Locate the cell with the specified text and output its (x, y) center coordinate. 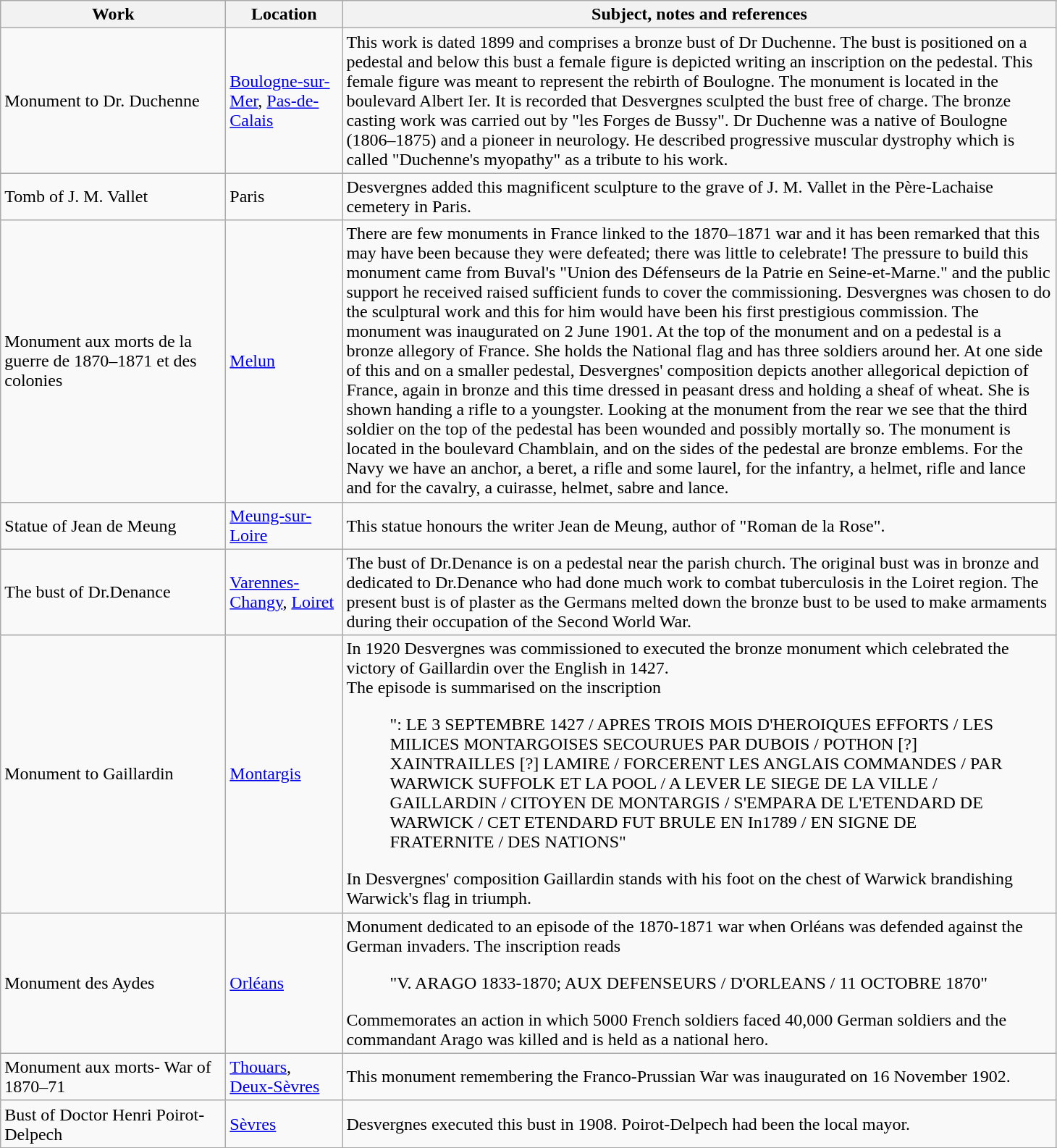
This monument remembering the Franco-Prussian War was inaugurated on 16 November 1902. (699, 1076)
Tomb of J. M. Vallet (113, 197)
Orléans (284, 983)
Boulogne-sur-Mer, Pas-de-Calais (284, 101)
Monument des Aydes (113, 983)
Location (284, 14)
Desvergnes executed this bust in 1908. Poirot-Delpech had been the local mayor. (699, 1124)
Paris (284, 197)
Desvergnes added this magnificent sculpture to the grave of J. M. Vallet in the Père-Lachaise cemetery in Paris. (699, 197)
This statue honours the writer Jean de Meung, author of "Roman de la Rose". (699, 526)
Meung-sur-Loire (284, 526)
The bust of Dr.Denance (113, 592)
Monument to Dr. Duchenne (113, 101)
Subject, notes and references (699, 14)
Melun (284, 361)
Thouars, Deux-Sèvres (284, 1076)
Varennes-Changy, Loiret (284, 592)
Monument aux morts- War of 1870–71 (113, 1076)
Bust of Doctor Henri Poirot-Delpech (113, 1124)
Sèvres (284, 1124)
Monument to Gaillardin (113, 774)
Montargis (284, 774)
Monument aux morts de la guerre de 1870–1871 et des colonies (113, 361)
Statue of Jean de Meung (113, 526)
Work (113, 14)
